Return (X, Y) of the center of cell containing provided text 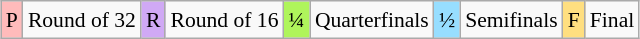
Round of 32 (82, 20)
R (154, 20)
P (12, 20)
¼ (297, 20)
Round of 16 (224, 20)
Quarterfinals (372, 20)
F (574, 20)
½ (447, 20)
Semifinals (511, 20)
Final (612, 20)
